Search for the cell housing the specified text and yield its (x, y) center coordinate. 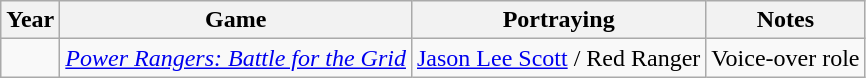
Jason Lee Scott / Red Ranger (558, 58)
Game (236, 20)
Notes (786, 20)
Year (30, 20)
Voice-over role (786, 58)
Power Rangers: Battle for the Grid (236, 58)
Portraying (558, 20)
